Find where the given text appears and provide that cell's center as [X, Y] coordinate. 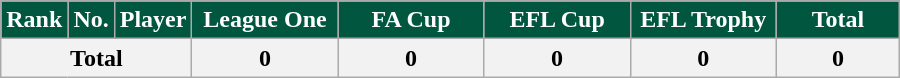
League One [265, 20]
No. [91, 20]
Rank [34, 20]
Player [153, 20]
EFL Cup [557, 20]
FA Cup [411, 20]
EFL Trophy [703, 20]
